Find where the given text appears and provide that cell's center as [x, y] coordinate. 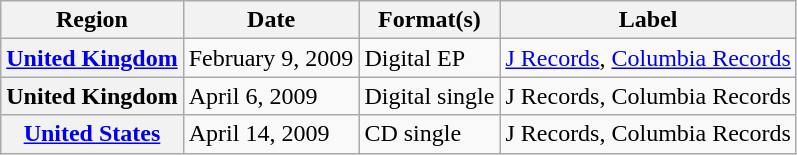
April 14, 2009 [271, 134]
February 9, 2009 [271, 58]
Label [648, 20]
United States [92, 134]
Digital EP [430, 58]
Format(s) [430, 20]
Digital single [430, 96]
CD single [430, 134]
Region [92, 20]
Date [271, 20]
April 6, 2009 [271, 96]
